Search for the cell housing the specified text and yield its [x, y] center coordinate. 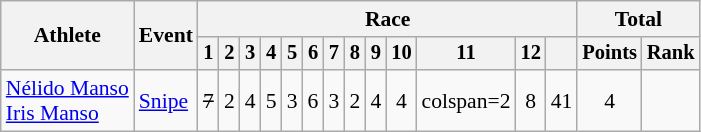
Rank [671, 54]
12 [531, 54]
colspan=2 [466, 100]
11 [466, 54]
Race [388, 19]
1 [208, 54]
9 [376, 54]
Snipe [166, 100]
Event [166, 36]
Athlete [68, 36]
Total [638, 19]
Points [609, 54]
41 [562, 100]
10 [401, 54]
Nélido MansoIris Manso [68, 100]
